Pinpoint the cell where the given text exists, returning its [X, Y] midpoint coordinate. 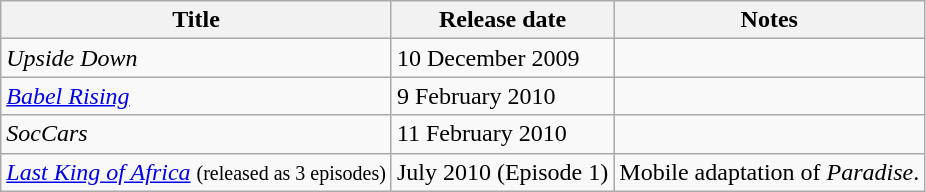
11 February 2010 [502, 134]
Notes [770, 20]
Last King of Africa (released as 3 episodes) [196, 172]
10 December 2009 [502, 58]
Babel Rising [196, 96]
Mobile adaptation of Paradise. [770, 172]
Upside Down [196, 58]
Release date [502, 20]
SocCars [196, 134]
July 2010 (Episode 1) [502, 172]
9 February 2010 [502, 96]
Title [196, 20]
